Find where the given text appears and provide that cell's center as [X, Y] coordinate. 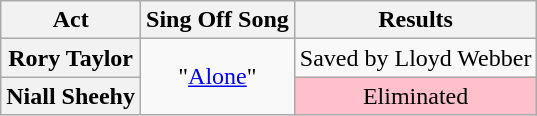
Niall Sheehy [71, 96]
Results [416, 20]
"Alone" [218, 77]
Act [71, 20]
Saved by Lloyd Webber [416, 58]
Sing Off Song [218, 20]
Eliminated [416, 96]
Rory Taylor [71, 58]
